Determine the (X, Y) coordinate at the center of the cell enclosing the given text.  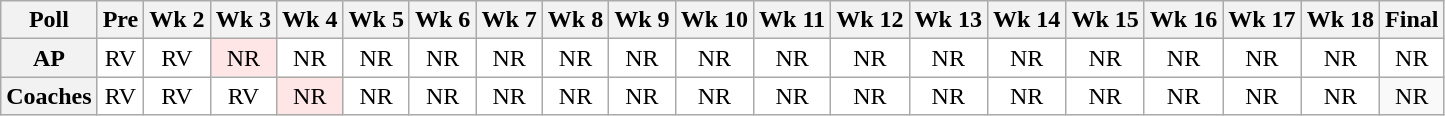
Coaches (49, 96)
Wk 15 (1105, 20)
Wk 17 (1262, 20)
Final (1412, 20)
Wk 12 (870, 20)
Wk 9 (642, 20)
AP (49, 58)
Wk 5 (376, 20)
Wk 10 (714, 20)
Wk 13 (948, 20)
Wk 18 (1340, 20)
Wk 14 (1026, 20)
Wk 3 (243, 20)
Wk 7 (509, 20)
Wk 11 (792, 20)
Wk 16 (1183, 20)
Wk 4 (310, 20)
Wk 6 (442, 20)
Wk 2 (177, 20)
Pre (120, 20)
Wk 8 (575, 20)
Poll (49, 20)
